From the cell containing the given text, extract its center point as (X, Y) coordinate. 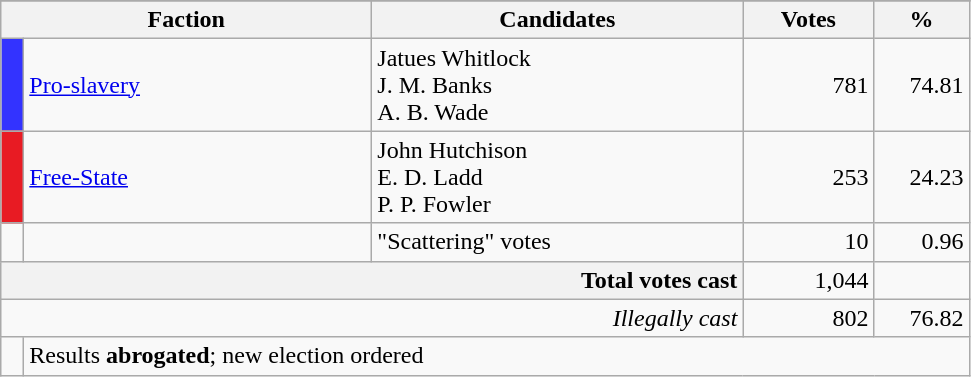
Pro-slavery (198, 85)
Total votes cast (372, 280)
253 (808, 177)
"Scattering" votes (558, 242)
Faction (186, 20)
Votes (808, 20)
Illegally cast (372, 318)
% (922, 20)
781 (808, 85)
Candidates (558, 20)
76.82 (922, 318)
Jatues WhitlockJ. M. BanksA. B. Wade (558, 85)
24.23 (922, 177)
John HutchisonE. D. LaddP. P. Fowler (558, 177)
74.81 (922, 85)
10 (808, 242)
802 (808, 318)
Results abrogated; new election ordered (496, 356)
Free-State (198, 177)
1,044 (808, 280)
0.96 (922, 242)
